Return the (x, y) coordinate for the center point of the cell that contains the specified text.  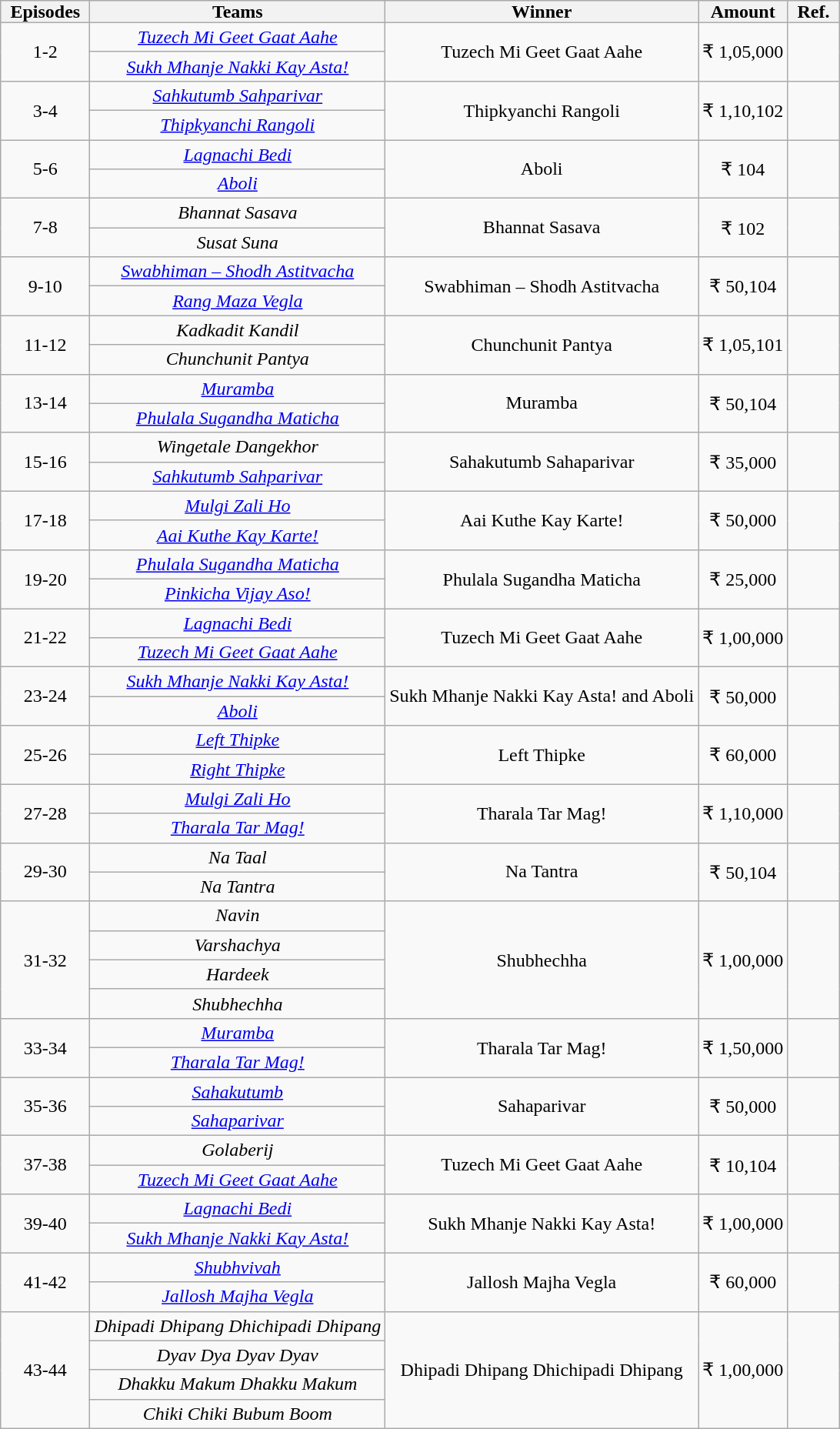
Kadkadit Kandil (238, 330)
₹ 1,10,000 (743, 813)
Dhakku Makum Dhakku Makum (238, 1384)
₹ 1,05,101 (743, 345)
31-32 (45, 960)
₹ 25,000 (743, 579)
27-28 (45, 813)
Na Taal (238, 857)
Winner (542, 12)
Dyav Dya Dyav Dyav (238, 1355)
₹ 1,50,000 (743, 1047)
₹ 102 (743, 228)
25-26 (45, 755)
9-10 (45, 286)
23-24 (45, 696)
29-30 (45, 872)
₹ 35,000 (743, 462)
35-36 (45, 1107)
43-44 (45, 1370)
17-18 (45, 520)
13-14 (45, 403)
Sahakutumb (238, 1092)
37-38 (45, 1165)
Shubhvivah (238, 1267)
Susat Suna (238, 242)
21-22 (45, 637)
Episodes (45, 12)
33-34 (45, 1047)
Right Thipke (238, 770)
Navin (238, 916)
Amount (743, 12)
Ref. (814, 12)
Teams (238, 12)
3-4 (45, 110)
1-2 (45, 52)
₹ 1,05,000 (743, 52)
19-20 (45, 579)
11-12 (45, 345)
₹ 104 (743, 169)
5-6 (45, 169)
Sukh Mhanje Nakki Kay Asta! and Aboli (542, 696)
15-16 (45, 462)
39-40 (45, 1224)
Pinkicha Vijay Aso! (238, 593)
Chiki Chiki Bubum Boom (238, 1414)
41-42 (45, 1282)
Rang Maza Vegla (238, 301)
Varshachya (238, 945)
Wingetale Dangekhor (238, 447)
Hardeek (238, 974)
Sahakutumb Sahaparivar (542, 462)
7-8 (45, 228)
₹ 1,10,102 (743, 110)
Golaberij (238, 1150)
₹ 10,104 (743, 1165)
